Provide the [x, y] coordinate of the cell's center where the given text is located.  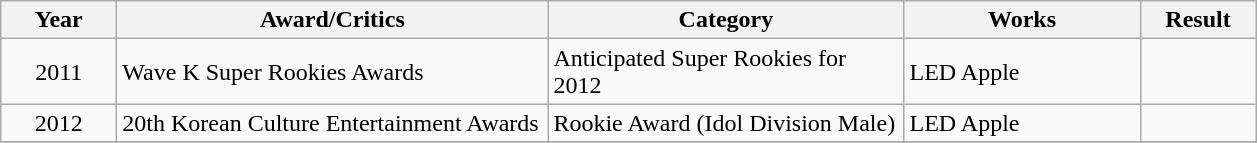
Rookie Award (Idol Division Male) [726, 123]
20th Korean Culture Entertainment Awards [332, 123]
Wave K Super Rookies Awards [332, 72]
2011 [59, 72]
Award/Critics [332, 20]
2012 [59, 123]
Result [1198, 20]
Anticipated Super Rookies for 2012 [726, 72]
Works [1022, 20]
Category [726, 20]
Year [59, 20]
